Determine the (X, Y) coordinate at the center of the cell enclosing the given text.  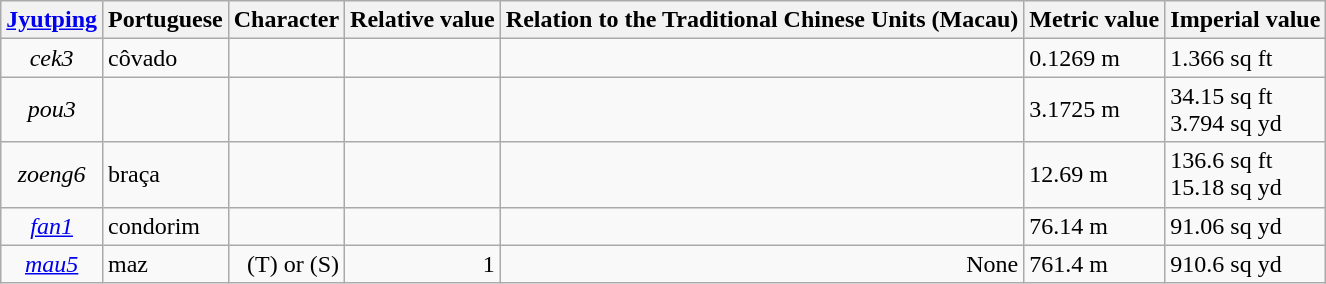
12.69 m (1094, 174)
Relation to the Traditional Chinese Units (Macau) (762, 20)
76.14 m (1094, 226)
Relative value (423, 20)
1.366 sq ft (1246, 58)
Portuguese (166, 20)
condorim (166, 226)
910.6 sq yd (1246, 264)
761.4 m (1094, 264)
Imperial value (1246, 20)
Metric value (1094, 20)
zoeng6 (52, 174)
(T) or (S) (286, 264)
3.1725 m (1094, 110)
maz (166, 264)
34.15 sq ft3.794 sq yd (1246, 110)
136.6 sq ft15.18 sq yd (1246, 174)
Character (286, 20)
braça (166, 174)
1 (423, 264)
Jyutping (52, 20)
côvado (166, 58)
None (762, 264)
fan1 (52, 226)
pou3 (52, 110)
cek3 (52, 58)
91.06 sq yd (1246, 226)
mau5 (52, 264)
0.1269 m (1094, 58)
